Detect which cell encompasses the target text, then output its [x, y] center coordinate. 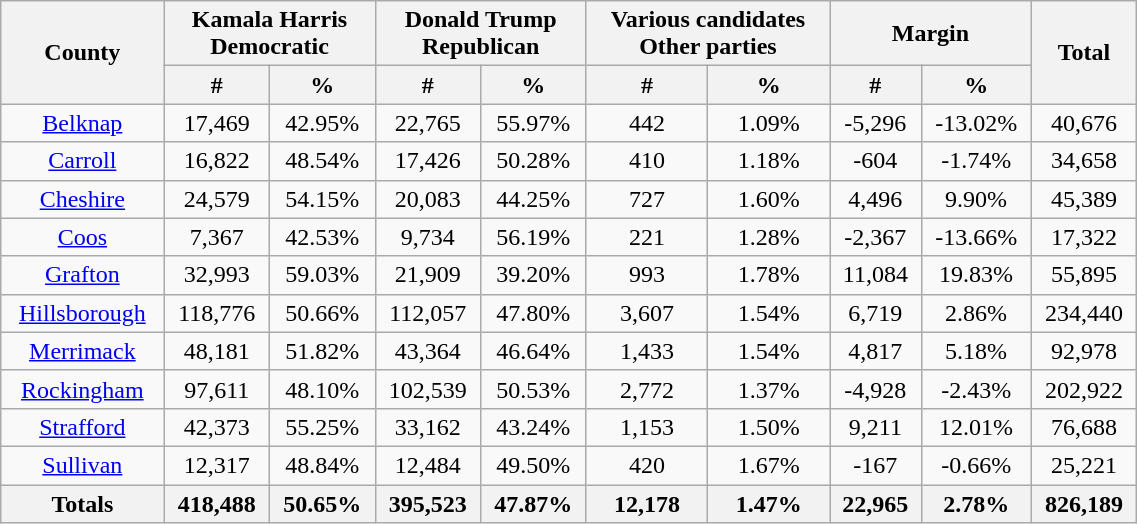
Grafton [82, 275]
51.82% [323, 351]
4,817 [876, 351]
25,221 [1084, 465]
33,162 [428, 427]
-5,296 [876, 123]
-4,928 [876, 389]
1.28% [769, 237]
234,440 [1084, 313]
1.60% [769, 199]
Carroll [82, 161]
34,658 [1084, 161]
9.90% [976, 199]
17,469 [217, 123]
43,364 [428, 351]
993 [647, 275]
202,922 [1084, 389]
1.09% [769, 123]
5.18% [976, 351]
42.95% [323, 123]
55.97% [534, 123]
48,181 [217, 351]
1.67% [769, 465]
1.78% [769, 275]
Total [1084, 52]
-1.74% [976, 161]
43.24% [534, 427]
55,895 [1084, 275]
45,389 [1084, 199]
92,978 [1084, 351]
32,993 [217, 275]
442 [647, 123]
-2,367 [876, 237]
12,484 [428, 465]
Merrimack [82, 351]
Belknap [82, 123]
59.03% [323, 275]
-167 [876, 465]
19.83% [976, 275]
-13.66% [976, 237]
1,433 [647, 351]
Cheshire [82, 199]
4,496 [876, 199]
50.53% [534, 389]
-0.66% [976, 465]
-2.43% [976, 389]
112,057 [428, 313]
12,178 [647, 503]
Donald TrumpRepublican [480, 34]
2.86% [976, 313]
22,765 [428, 123]
Various candidatesOther parties [708, 34]
7,367 [217, 237]
48.54% [323, 161]
-604 [876, 161]
47.80% [534, 313]
9,734 [428, 237]
39.20% [534, 275]
1,153 [647, 427]
55.25% [323, 427]
Kamala HarrisDemocratic [270, 34]
12.01% [976, 427]
20,083 [428, 199]
50.65% [323, 503]
40,676 [1084, 123]
221 [647, 237]
2,772 [647, 389]
54.15% [323, 199]
12,317 [217, 465]
3,607 [647, 313]
1.47% [769, 503]
-13.02% [976, 123]
24,579 [217, 199]
21,909 [428, 275]
727 [647, 199]
410 [647, 161]
97,611 [217, 389]
76,688 [1084, 427]
48.10% [323, 389]
Margin [931, 34]
418,488 [217, 503]
118,776 [217, 313]
Coos [82, 237]
44.25% [534, 199]
1.50% [769, 427]
17,426 [428, 161]
102,539 [428, 389]
Hillsborough [82, 313]
1.18% [769, 161]
46.64% [534, 351]
Rockingham [82, 389]
Totals [82, 503]
1.37% [769, 389]
50.66% [323, 313]
42,373 [217, 427]
16,822 [217, 161]
17,322 [1084, 237]
11,084 [876, 275]
2.78% [976, 503]
6,719 [876, 313]
49.50% [534, 465]
42.53% [323, 237]
22,965 [876, 503]
48.84% [323, 465]
50.28% [534, 161]
9,211 [876, 427]
395,523 [428, 503]
County [82, 52]
56.19% [534, 237]
826,189 [1084, 503]
420 [647, 465]
Strafford [82, 427]
Sullivan [82, 465]
47.87% [534, 503]
